Identify which cell holds the provided text, then report its (x, y) central coordinate. 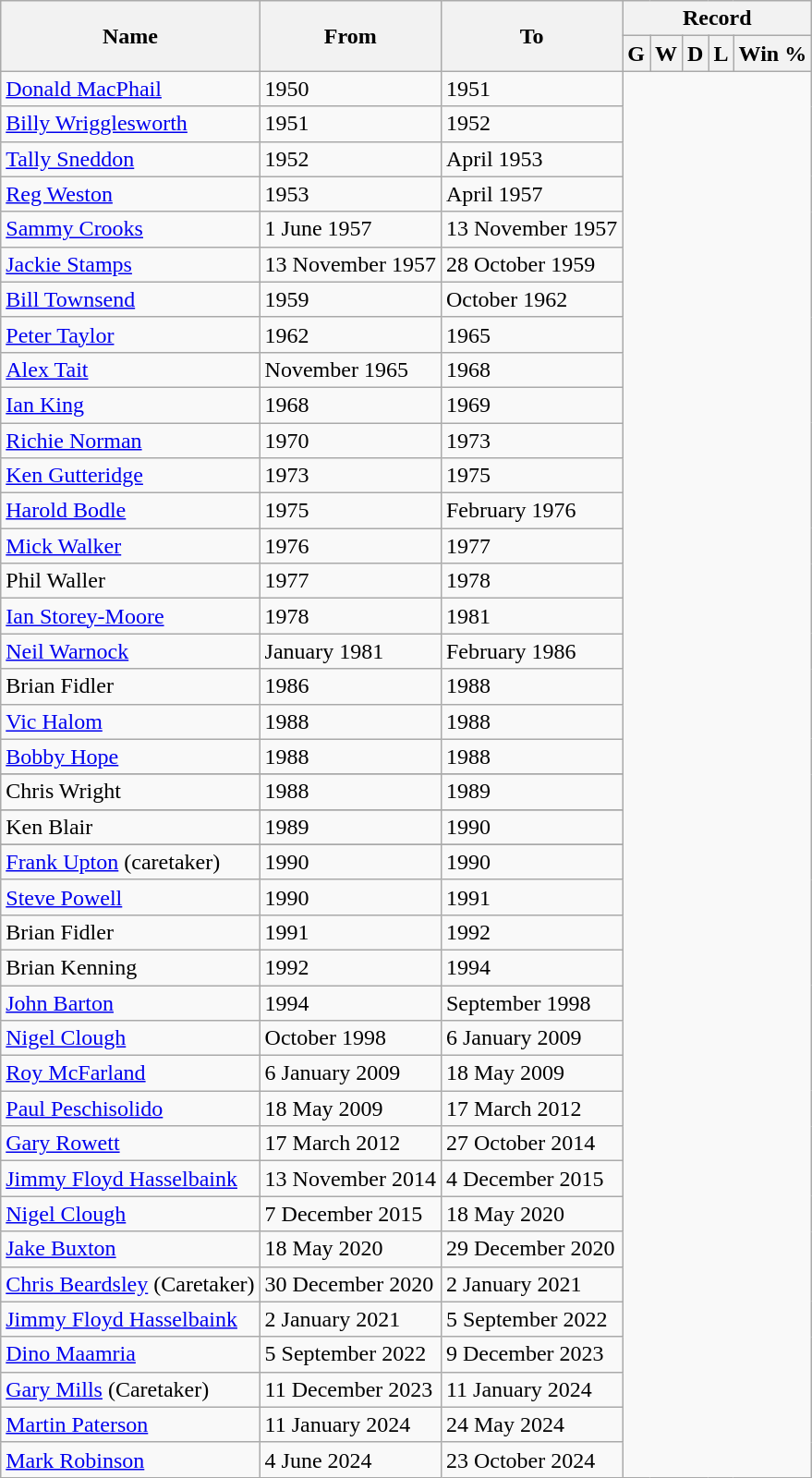
April 1953 (531, 159)
Mark Robinson (130, 1460)
1962 (350, 334)
Phil Waller (130, 581)
Alex Tait (130, 369)
Ian Storey-Moore (130, 616)
Richie Norman (130, 441)
From (350, 36)
September 1998 (531, 1002)
October 1998 (350, 1038)
November 1965 (350, 369)
Donald MacPhail (130, 89)
Gary Rowett (130, 1144)
Bobby Hope (130, 757)
April 1957 (531, 194)
1 June 1957 (350, 229)
John Barton (130, 1002)
Reg Weston (130, 194)
30 December 2020 (350, 1284)
Neil Warnock (130, 651)
1969 (531, 405)
Peter Taylor (130, 334)
Harold Bodle (130, 511)
11 December 2023 (350, 1389)
1950 (350, 89)
Dino Maamria (130, 1354)
23 October 2024 (531, 1460)
Gary Mills (Caretaker) (130, 1389)
Ian King (130, 405)
Martin Paterson (130, 1424)
1953 (350, 194)
D (696, 54)
Chris Wright (130, 792)
27 October 2014 (531, 1144)
Bill Townsend (130, 299)
1981 (531, 616)
Jake Buxton (130, 1249)
February 1976 (531, 511)
Frank Upton (caretaker) (130, 862)
Jackie Stamps (130, 264)
Mick Walker (130, 546)
To (531, 36)
October 1962 (531, 299)
Vic Halom (130, 721)
7 December 2015 (350, 1214)
Sammy Crooks (130, 229)
Steve Powell (130, 897)
Brian Kenning (130, 967)
29 December 2020 (531, 1249)
Record (717, 18)
4 June 2024 (350, 1460)
Roy McFarland (130, 1073)
February 1986 (531, 651)
Win % (772, 54)
1986 (350, 686)
Chris Beardsley (Caretaker) (130, 1284)
4 December 2015 (531, 1179)
Name (130, 36)
G (636, 54)
9 December 2023 (531, 1354)
24 May 2024 (531, 1424)
W (667, 54)
L (721, 54)
Billy Wrigglesworth (130, 124)
1965 (531, 334)
1976 (350, 546)
28 October 1959 (531, 264)
Paul Peschisolido (130, 1108)
January 1981 (350, 651)
Ken Blair (130, 827)
Tally Sneddon (130, 159)
13 November 2014 (350, 1179)
1970 (350, 441)
Ken Gutteridge (130, 476)
1959 (350, 299)
